From the cell containing the given text, extract its center point as (x, y) coordinate. 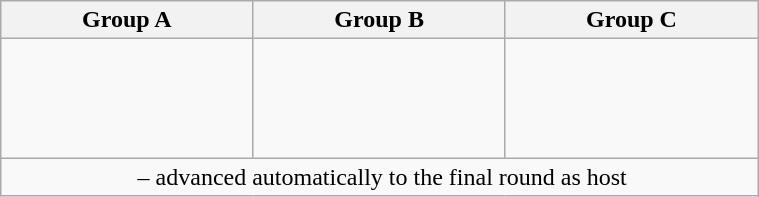
– advanced automatically to the final round as host (380, 177)
Group C (631, 20)
Group B (379, 20)
Group A (127, 20)
